Search for the cell housing the specified text and yield its (x, y) center coordinate. 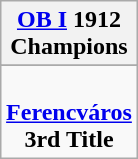
Ferencváros3rd Title (70, 112)
OB I 1912Champions (70, 34)
